Detect which cell encompasses the target text, then output its (X, Y) center coordinate. 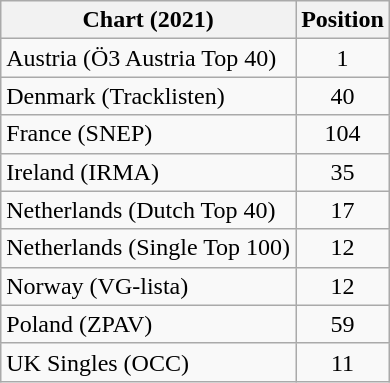
Chart (2021) (148, 20)
UK Singles (OCC) (148, 362)
40 (343, 96)
Netherlands (Dutch Top 40) (148, 210)
59 (343, 324)
Ireland (IRMA) (148, 172)
Netherlands (Single Top 100) (148, 248)
104 (343, 134)
Poland (ZPAV) (148, 324)
Denmark (Tracklisten) (148, 96)
Austria (Ö3 Austria Top 40) (148, 58)
17 (343, 210)
France (SNEP) (148, 134)
1 (343, 58)
Position (343, 20)
11 (343, 362)
35 (343, 172)
Norway (VG-lista) (148, 286)
